Detect which cell encompasses the target text, then output its [x, y] center coordinate. 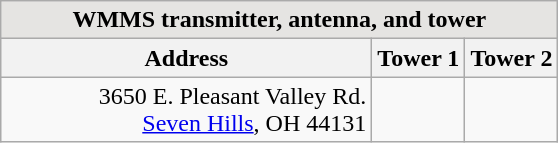
3650 E. Pleasant Valley Rd.Seven Hills, OH 44131 [186, 110]
WMMS transmitter, antenna, and tower [280, 20]
Tower 2 [512, 58]
Address [186, 58]
Tower 1 [418, 58]
